Locate the cell with the specified text and output its (X, Y) center coordinate. 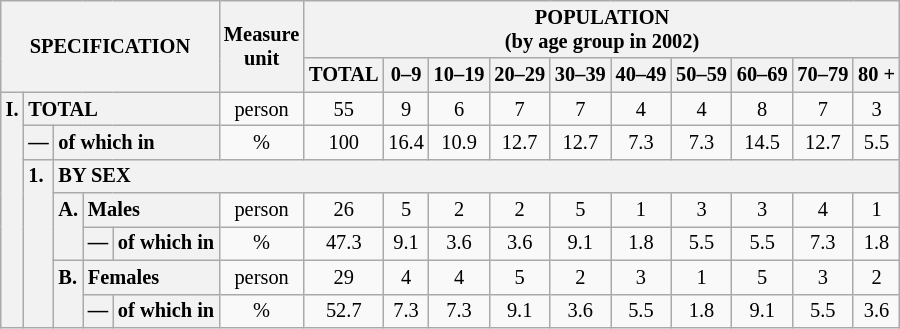
26 (344, 210)
BY SEX (477, 176)
Females (151, 277)
14.5 (762, 142)
9 (406, 109)
70–79 (824, 75)
I. (12, 210)
30–39 (580, 75)
POPULATION (by age group in 2002) (602, 29)
0–9 (406, 75)
10.9 (460, 142)
52.7 (344, 311)
B. (68, 294)
10–19 (460, 75)
60–69 (762, 75)
Measure unit (262, 46)
47.3 (344, 243)
80 + (876, 75)
8 (762, 109)
Males (151, 210)
16.4 (406, 142)
1. (38, 243)
A. (68, 226)
100 (344, 142)
55 (344, 109)
6 (460, 109)
20–29 (520, 75)
29 (344, 277)
SPECIFICATION (110, 46)
50–59 (702, 75)
40–49 (642, 75)
